Locate the cell with the specified text and output its (X, Y) center coordinate. 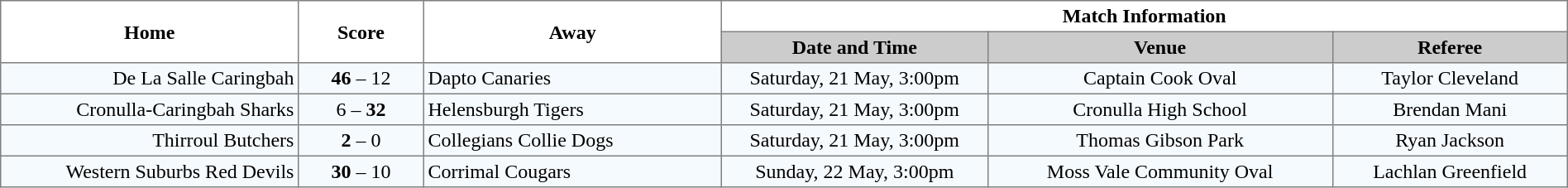
2 – 0 (361, 141)
6 – 32 (361, 109)
Lachlan Greenfield (1450, 171)
Match Information (1145, 17)
46 – 12 (361, 79)
De La Salle Caringbah (150, 79)
30 – 10 (361, 171)
Sunday, 22 May, 3:00pm (854, 171)
Referee (1450, 47)
Thomas Gibson Park (1159, 141)
Score (361, 31)
Date and Time (854, 47)
Dapto Canaries (572, 79)
Cronulla-Caringbah Sharks (150, 109)
Ryan Jackson (1450, 141)
Collegians Collie Dogs (572, 141)
Western Suburbs Red Devils (150, 171)
Captain Cook Oval (1159, 79)
Taylor Cleveland (1450, 79)
Cronulla High School (1159, 109)
Moss Vale Community Oval (1159, 171)
Home (150, 31)
Brendan Mani (1450, 109)
Away (572, 31)
Helensburgh Tigers (572, 109)
Corrimal Cougars (572, 171)
Venue (1159, 47)
Thirroul Butchers (150, 141)
